Pinpoint the cell where the given text exists, returning its [X, Y] midpoint coordinate. 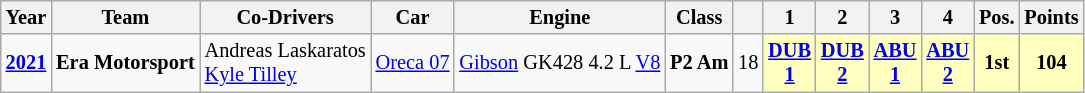
DUB2 [842, 63]
104 [1051, 63]
2 [842, 17]
Co-Drivers [286, 17]
P2 Am [699, 63]
Year [26, 17]
Pos. [996, 17]
4 [948, 17]
Car [413, 17]
Engine [560, 17]
Class [699, 17]
1st [996, 63]
2021 [26, 63]
Andreas Laskaratos Kyle Tilley [286, 63]
Gibson GK428 4.2 L V8 [560, 63]
Team [125, 17]
3 [896, 17]
Oreca 07 [413, 63]
1 [790, 17]
ABU2 [948, 63]
ABU1 [896, 63]
18 [748, 63]
Points [1051, 17]
Era Motorsport [125, 63]
DUB1 [790, 63]
